Output the (X, Y) coordinate of the center of the cell containing the given text.  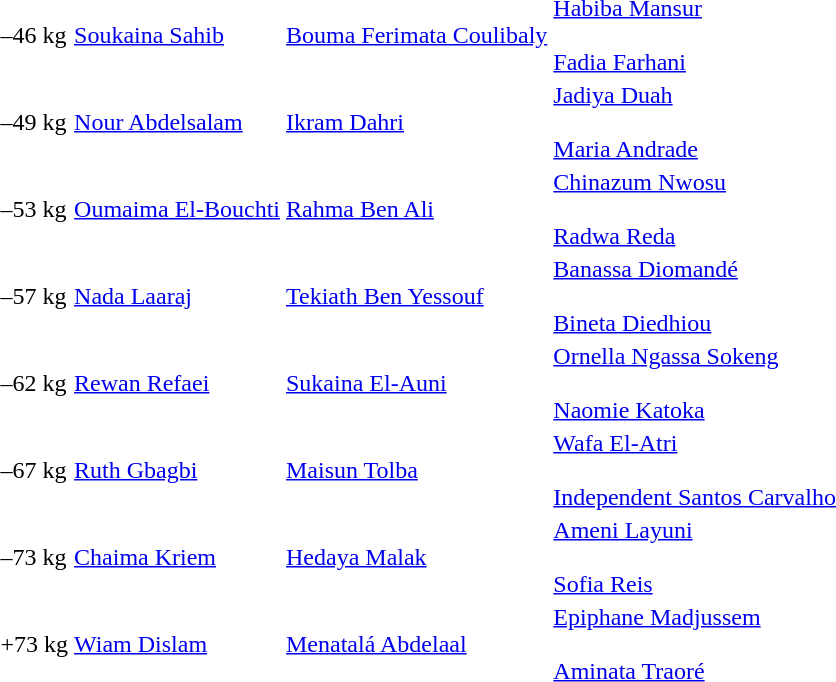
Ruth Gbagbi (178, 470)
Oumaima El-Bouchti (178, 209)
Rewan Refaei (178, 383)
Nour Abdelsalam (178, 122)
Ikram Dahri (417, 122)
Chaima Kriem (178, 557)
Sukaina El-Auni (417, 383)
Tekiath Ben Yessouf (417, 296)
Rahma Ben Ali (417, 209)
Maisun Tolba (417, 470)
Hedaya Malak (417, 557)
Nada Laaraj (178, 296)
